Identify which cell holds the provided text, then report its (x, y) central coordinate. 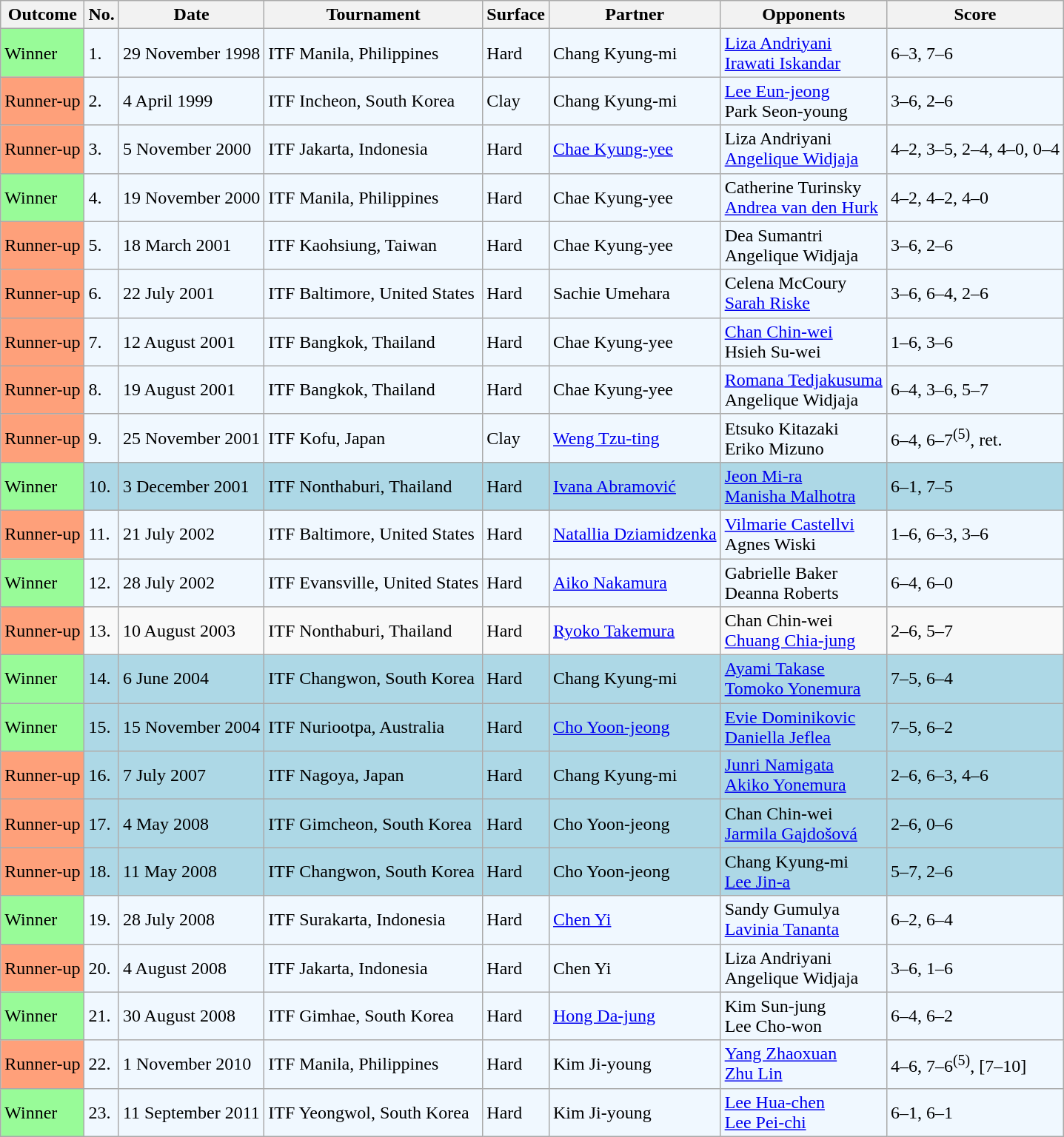
Catherine Turinsky Andrea van den Hurk (803, 197)
ITF Yeongwol, South Korea (373, 1112)
Chang Kyung-mi Lee Jin-a (803, 872)
ITF Incheon, South Korea (373, 101)
ITF Gimcheon, South Korea (373, 823)
1–6, 6–3, 3–6 (974, 534)
Dea Sumantri Angelique Widjaja (803, 246)
6 June 2004 (191, 680)
14. (101, 680)
Lee Eun-jeong Park Seon-young (803, 101)
1. (101, 53)
Junri Namigata Akiko Yonemura (803, 776)
15. (101, 727)
Surface (516, 15)
6–1, 6–1 (974, 1112)
3–6, 1–6 (974, 968)
17. (101, 823)
Opponents (803, 15)
28 July 2008 (191, 919)
ITF Kaohsiung, Taiwan (373, 246)
Celena McCoury Sarah Riske (803, 293)
12. (101, 582)
20. (101, 968)
2–6, 6–3, 4–6 (974, 776)
8. (101, 389)
6. (101, 293)
5 November 2000 (191, 150)
Tournament (373, 15)
7. (101, 342)
10. (101, 486)
6–3, 7–6 (974, 53)
30 August 2008 (191, 1016)
22 July 2001 (191, 293)
Ivana Abramović (635, 486)
ITF Evansville, United States (373, 582)
Lee Hua-chen Lee Pei-chi (803, 1112)
23. (101, 1112)
11 September 2011 (191, 1112)
1–6, 3–6 (974, 342)
4. (101, 197)
3. (101, 150)
12 August 2001 (191, 342)
ITF Surakarta, Indonesia (373, 919)
ITF Nuriootpa, Australia (373, 727)
Etsuko Kitazaki Eriko Mizuno (803, 438)
11 May 2008 (191, 872)
Sachie Umehara (635, 293)
3 December 2001 (191, 486)
Sandy Gumulya Lavinia Tananta (803, 919)
Weng Tzu-ting (635, 438)
Kim Sun-jung Lee Cho-won (803, 1016)
Hong Da-jung (635, 1016)
Liza Andriyani Irawati Iskandar (803, 53)
13. (101, 631)
ITF Kofu, Japan (373, 438)
15 November 2004 (191, 727)
7–5, 6–4 (974, 680)
6–4, 6–0 (974, 582)
28 July 2002 (191, 582)
6–1, 7–5 (974, 486)
19. (101, 919)
Evie Dominikovic Daniella Jeflea (803, 727)
25 November 2001 (191, 438)
5–7, 2–6 (974, 872)
21 July 2002 (191, 534)
1 November 2010 (191, 1064)
ITF Nagoya, Japan (373, 776)
4–6, 7–6(5), [7–10] (974, 1064)
2–6, 0–6 (974, 823)
19 August 2001 (191, 389)
No. (101, 15)
4 August 2008 (191, 968)
Ayami Takase Tomoko Yonemura (803, 680)
Score (974, 15)
7–5, 6–2 (974, 727)
Partner (635, 15)
18 March 2001 (191, 246)
5. (101, 246)
Jeon Mi-ra Manisha Malhotra (803, 486)
19 November 2000 (191, 197)
3–6, 6–4, 2–6 (974, 293)
Gabrielle Baker Deanna Roberts (803, 582)
7 July 2007 (191, 776)
9. (101, 438)
6–2, 6–4 (974, 919)
4–2, 4–2, 4–0 (974, 197)
22. (101, 1064)
4 April 1999 (191, 101)
Chan Chin-wei Chuang Chia-jung (803, 631)
6–4, 6–2 (974, 1016)
10 August 2003 (191, 631)
2–6, 5–7 (974, 631)
Chan Chin-wei Jarmila Gajdošová (803, 823)
4 May 2008 (191, 823)
4–2, 3–5, 2–4, 4–0, 0–4 (974, 150)
Aiko Nakamura (635, 582)
Chan Chin-wei Hsieh Su-wei (803, 342)
18. (101, 872)
29 November 1998 (191, 53)
ITF Gimhae, South Korea (373, 1016)
Outcome (43, 15)
2. (101, 101)
Yang Zhaoxuan Zhu Lin (803, 1064)
6–4, 3–6, 5–7 (974, 389)
16. (101, 776)
Natallia Dziamidzenka (635, 534)
Ryoko Takemura (635, 631)
Date (191, 15)
21. (101, 1016)
Vilmarie Castellvi Agnes Wiski (803, 534)
6–4, 6–7(5), ret. (974, 438)
Romana Tedjakusuma Angelique Widjaja (803, 389)
11. (101, 534)
